Determine the [X, Y] coordinate at the center of the cell enclosing the given text.  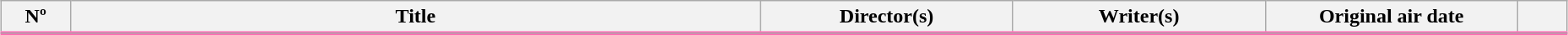
Nº [35, 17]
Title [415, 17]
Original air date [1391, 17]
Writer(s) [1139, 17]
Director(s) [886, 17]
